Locate the cell with the specified text and output its (X, Y) center coordinate. 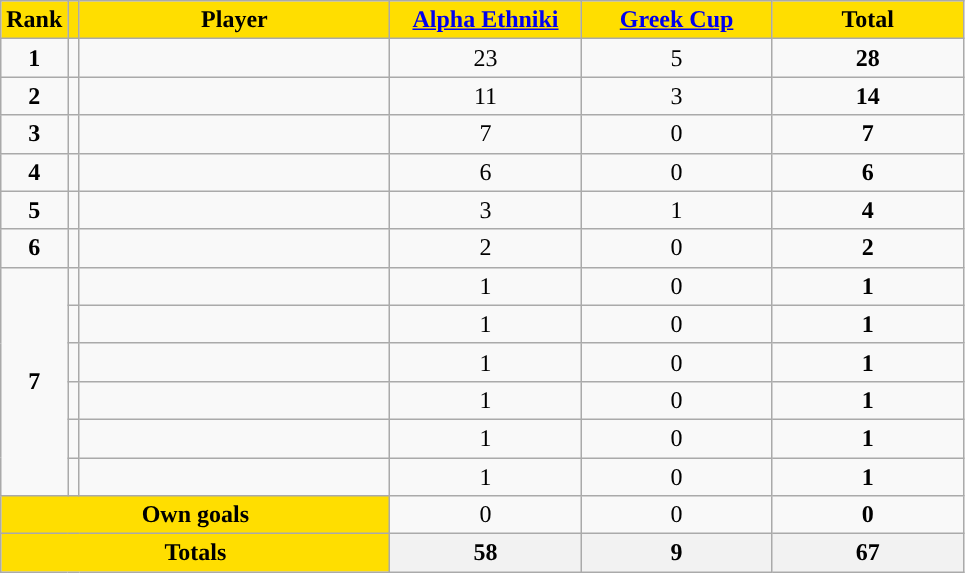
Rank (34, 20)
23 (486, 58)
Player (234, 20)
Greek Cup (676, 20)
67 (868, 553)
Totals (196, 553)
58 (486, 553)
Own goals (196, 515)
11 (486, 96)
14 (868, 96)
9 (676, 553)
Alpha Ethniki (486, 20)
Total (868, 20)
28 (868, 58)
